Provide the [X, Y] coordinate of the cell's center where the given text is located.  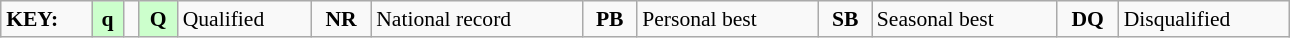
Seasonal best [964, 19]
PB [610, 19]
Q [158, 19]
NR [341, 19]
National record [476, 19]
Disqualified [1204, 19]
Personal best [728, 19]
Qualified [244, 19]
q [108, 19]
KEY: [46, 19]
SB [846, 19]
DQ [1088, 19]
